Provide the [x, y] coordinate of the cell's center where the given text is located.  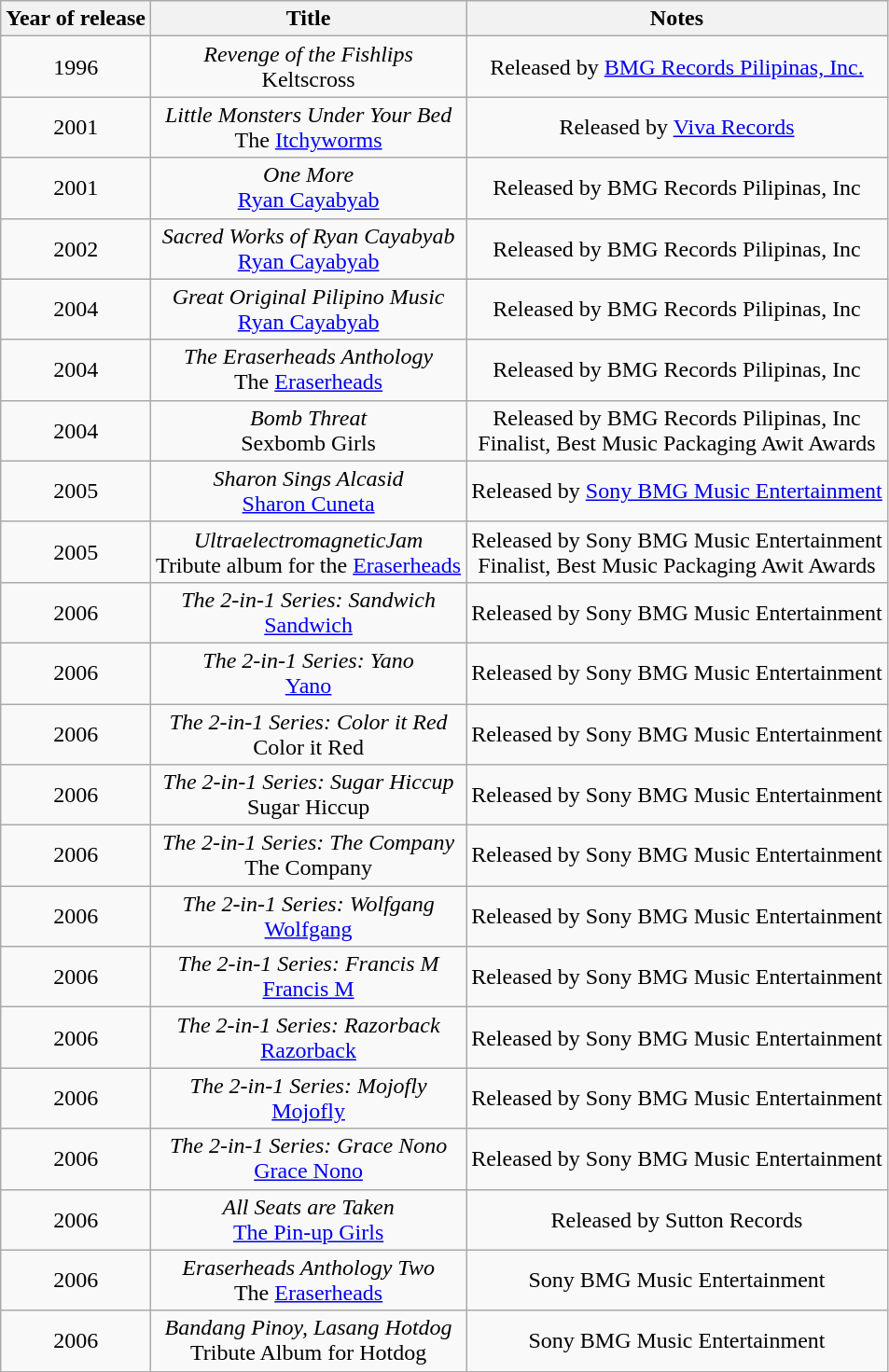
The 2-in-1 Series: WolfgangWolfgang [309, 916]
1996 [76, 67]
The 2-in-1 Series: Francis MFrancis M [309, 977]
The 2-in-1 Series: RazorbackRazorback [309, 1037]
The Eraserheads AnthologyThe Eraserheads [309, 369]
Sacred Works of Ryan CayabyabRyan Cayabyab [309, 248]
Released by Sony BMG Music EntertainmentFinalist, Best Music Packaging Awit Awards [677, 552]
Notes [677, 19]
Eraserheads Anthology TwoThe Eraserheads [309, 1280]
Released by Sutton Records [677, 1220]
UltraelectromagneticJamTribute album for the Eraserheads [309, 552]
The 2-in-1 Series: SandwichSandwich [309, 612]
All Seats are TakenThe Pin-up Girls [309, 1220]
The 2-in-1 Series: The CompanyThe Company [309, 856]
Title [309, 19]
The 2-in-1 Series: Color it RedColor it Red [309, 733]
Released by BMG Records Pilipinas, IncFinalist, Best Music Packaging Awit Awards [677, 431]
The 2-in-1 Series: YanoYano [309, 673]
One MoreRyan Cayabyab [309, 188]
Great Original Pilipino MusicRyan Cayabyab [309, 310]
The 2-in-1 Series: MojoflyMojofly [309, 1099]
Released by BMG Records Pilipinas, Inc. [677, 67]
2002 [76, 248]
The 2-in-1 Series: Grace NonoGrace Nono [309, 1158]
Sharon Sings AlcasidSharon Cuneta [309, 491]
Year of release [76, 19]
Bomb ThreatSexbomb Girls [309, 431]
Released by Viva Records [677, 127]
The 2-in-1 Series: Sugar HiccupSugar Hiccup [309, 795]
Bandang Pinoy, Lasang HotdogTribute Album for Hotdog [309, 1341]
Little Monsters Under Your BedThe Itchyworms [309, 127]
Revenge of the FishlipsKeltscross [309, 67]
